Pinpoint the cell where the given text exists, returning its [x, y] midpoint coordinate. 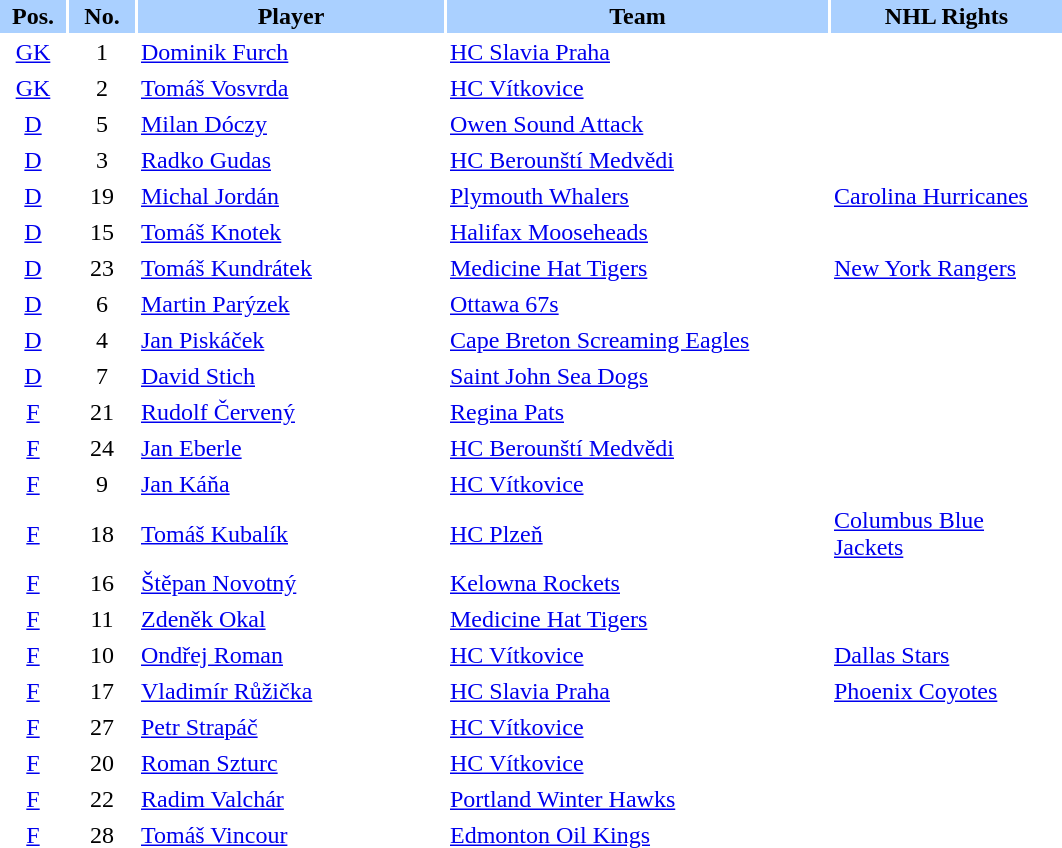
19 [102, 196]
David Stich [291, 376]
No. [102, 16]
Vladimír Růžička [291, 692]
Columbus Blue Jackets [946, 534]
18 [102, 534]
Tomáš Kubalík [291, 534]
Radim Valchár [291, 800]
9 [102, 484]
Pos. [33, 16]
2 [102, 88]
17 [102, 692]
New York Rangers [946, 268]
Jan Eberle [291, 448]
5 [102, 124]
Team [638, 16]
Regina Pats [638, 412]
Martin Parýzek [291, 304]
Tomáš Vosvrda [291, 88]
Plymouth Whalers [638, 196]
22 [102, 800]
27 [102, 728]
Milan Dóczy [291, 124]
3 [102, 160]
HC Plzeň [638, 534]
Jan Káňa [291, 484]
Dominik Furch [291, 52]
Owen Sound Attack [638, 124]
1 [102, 52]
Phoenix Coyotes [946, 692]
Radko Gudas [291, 160]
Portland Winter Hawks [638, 800]
Petr Strapáč [291, 728]
Roman Szturc [291, 764]
10 [102, 656]
23 [102, 268]
16 [102, 584]
Halifax Mooseheads [638, 232]
4 [102, 340]
11 [102, 620]
NHL Rights [946, 16]
Ondřej Roman [291, 656]
Tomáš Knotek [291, 232]
Kelowna Rockets [638, 584]
7 [102, 376]
24 [102, 448]
Dallas Stars [946, 656]
Rudolf Červený [291, 412]
Ottawa 67s [638, 304]
Michal Jordán [291, 196]
Zdeněk Okal [291, 620]
Player [291, 16]
15 [102, 232]
Tomáš Kundrátek [291, 268]
21 [102, 412]
20 [102, 764]
Cape Breton Screaming Eagles [638, 340]
Saint John Sea Dogs [638, 376]
Štěpan Novotný [291, 584]
Carolina Hurricanes [946, 196]
Jan Piskáček [291, 340]
6 [102, 304]
